Return the [x, y] coordinate for the center point of the cell that contains the specified text.  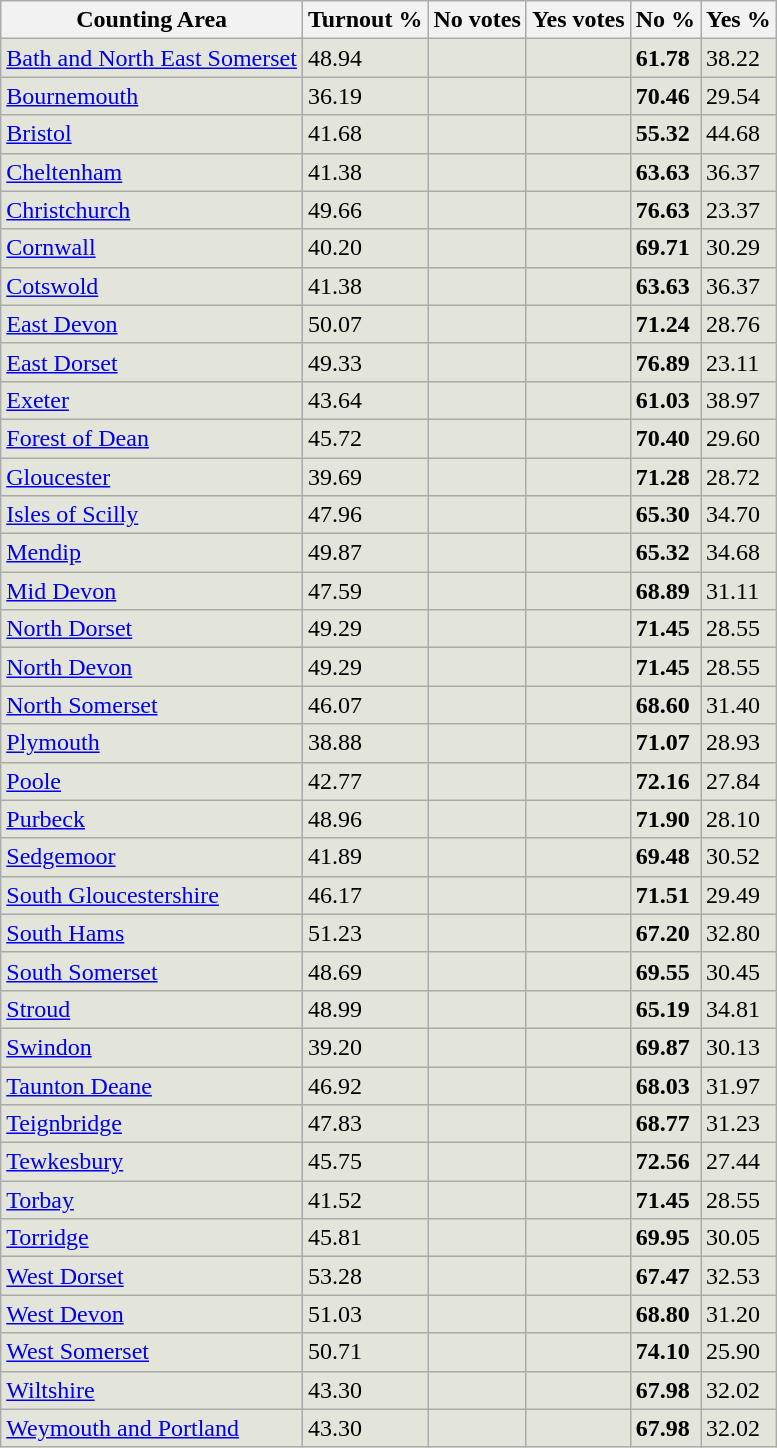
69.95 [665, 1238]
28.76 [738, 324]
25.90 [738, 1352]
46.92 [365, 1085]
South Hams [152, 933]
65.30 [665, 515]
47.59 [365, 591]
Yes % [738, 20]
30.13 [738, 1047]
South Somerset [152, 971]
31.23 [738, 1124]
55.32 [665, 134]
North Somerset [152, 705]
34.68 [738, 553]
71.51 [665, 895]
Stroud [152, 1009]
69.87 [665, 1047]
Plymouth [152, 743]
Sedgemoor [152, 857]
27.84 [738, 781]
Counting Area [152, 20]
South Gloucestershire [152, 895]
68.03 [665, 1085]
65.32 [665, 553]
No votes [477, 20]
36.19 [365, 96]
48.69 [365, 971]
69.71 [665, 248]
72.56 [665, 1162]
30.05 [738, 1238]
29.49 [738, 895]
Bristol [152, 134]
74.10 [665, 1352]
Yes votes [578, 20]
45.72 [365, 438]
43.64 [365, 400]
71.28 [665, 477]
31.11 [738, 591]
53.28 [365, 1276]
28.10 [738, 819]
40.20 [365, 248]
68.89 [665, 591]
48.94 [365, 58]
71.90 [665, 819]
Teignbridge [152, 1124]
46.07 [365, 705]
45.75 [365, 1162]
North Dorset [152, 629]
68.60 [665, 705]
61.78 [665, 58]
Taunton Deane [152, 1085]
Tewkesbury [152, 1162]
Poole [152, 781]
49.87 [365, 553]
Torridge [152, 1238]
Cheltenham [152, 172]
Gloucester [152, 477]
48.96 [365, 819]
41.52 [365, 1200]
41.89 [365, 857]
East Devon [152, 324]
39.69 [365, 477]
48.99 [365, 1009]
49.33 [365, 362]
76.89 [665, 362]
38.88 [365, 743]
47.96 [365, 515]
61.03 [665, 400]
23.37 [738, 210]
46.17 [365, 895]
34.81 [738, 1009]
East Dorset [152, 362]
71.07 [665, 743]
45.81 [365, 1238]
47.83 [365, 1124]
Swindon [152, 1047]
68.77 [665, 1124]
Purbeck [152, 819]
29.60 [738, 438]
72.16 [665, 781]
28.93 [738, 743]
Turnout % [365, 20]
Mid Devon [152, 591]
32.80 [738, 933]
31.97 [738, 1085]
27.44 [738, 1162]
69.55 [665, 971]
70.46 [665, 96]
50.07 [365, 324]
34.70 [738, 515]
Weymouth and Portland [152, 1428]
70.40 [665, 438]
32.53 [738, 1276]
Mendip [152, 553]
67.20 [665, 933]
29.54 [738, 96]
49.66 [365, 210]
51.03 [365, 1314]
31.20 [738, 1314]
West Devon [152, 1314]
Bournemouth [152, 96]
31.40 [738, 705]
Exeter [152, 400]
30.45 [738, 971]
50.71 [365, 1352]
67.47 [665, 1276]
Bath and North East Somerset [152, 58]
76.63 [665, 210]
Cotswold [152, 286]
Wiltshire [152, 1390]
38.22 [738, 58]
38.97 [738, 400]
30.29 [738, 248]
North Devon [152, 667]
41.68 [365, 134]
Christchurch [152, 210]
51.23 [365, 933]
68.80 [665, 1314]
69.48 [665, 857]
30.52 [738, 857]
West Somerset [152, 1352]
39.20 [365, 1047]
No % [665, 20]
28.72 [738, 477]
71.24 [665, 324]
23.11 [738, 362]
Cornwall [152, 248]
44.68 [738, 134]
65.19 [665, 1009]
Isles of Scilly [152, 515]
Torbay [152, 1200]
West Dorset [152, 1276]
42.77 [365, 781]
Forest of Dean [152, 438]
